Pinpoint the cell where the given text exists, returning its [x, y] midpoint coordinate. 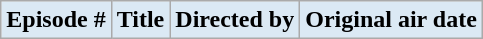
Episode # [56, 20]
Original air date [392, 20]
Title [140, 20]
Directed by [235, 20]
